Provide the (x, y) coordinate of the cell's center where the given text is located.  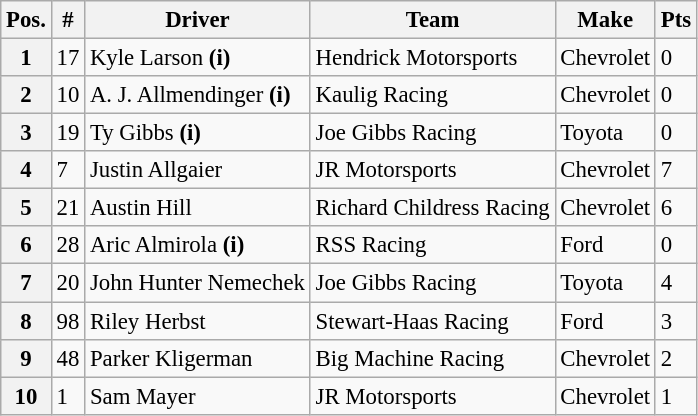
John Hunter Nemechek (198, 283)
8 (26, 321)
Make (605, 20)
Hendrick Motorsports (432, 58)
Parker Kligerman (198, 358)
Pts (676, 20)
20 (68, 283)
Sam Mayer (198, 396)
Pos. (26, 20)
Ty Gibbs (i) (198, 133)
Team (432, 20)
Justin Allgaier (198, 170)
9 (26, 358)
17 (68, 58)
Kaulig Racing (432, 95)
Big Machine Racing (432, 358)
Driver (198, 20)
5 (26, 208)
Richard Childress Racing (432, 208)
Stewart-Haas Racing (432, 321)
48 (68, 358)
Riley Herbst (198, 321)
RSS Racing (432, 245)
21 (68, 208)
Aric Almirola (i) (198, 245)
Kyle Larson (i) (198, 58)
Austin Hill (198, 208)
98 (68, 321)
A. J. Allmendinger (i) (198, 95)
19 (68, 133)
# (68, 20)
28 (68, 245)
